For the text-containing cell, return its midpoint in (X, Y) coordinate format. 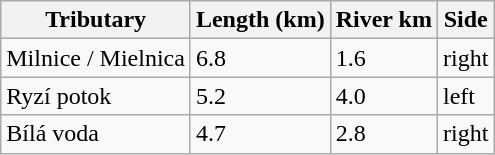
4.0 (384, 96)
Tributary (96, 20)
left (465, 96)
Bílá voda (96, 134)
2.8 (384, 134)
River km (384, 20)
Milnice / Mielnica (96, 58)
4.7 (260, 134)
1.6 (384, 58)
Side (465, 20)
5.2 (260, 96)
Length (km) (260, 20)
Ryzí potok (96, 96)
6.8 (260, 58)
